From the cell containing the given text, extract its center point as [X, Y] coordinate. 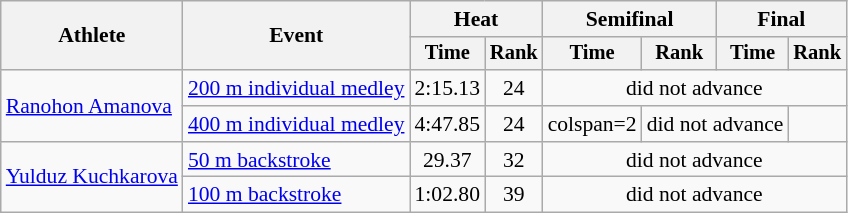
colspan=2 [592, 124]
100 m backstroke [296, 195]
Ranohon Amanova [92, 106]
39 [514, 195]
4:47.85 [448, 124]
400 m individual medley [296, 124]
Semifinal [630, 19]
Athlete [92, 36]
2:15.13 [448, 88]
Final [782, 19]
1:02.80 [448, 195]
Yulduz Kuchkarova [92, 178]
Event [296, 36]
50 m backstroke [296, 160]
200 m individual medley [296, 88]
29.37 [448, 160]
32 [514, 160]
Heat [476, 19]
